Return the (X, Y) coordinate for the center point of the cell that contains the specified text.  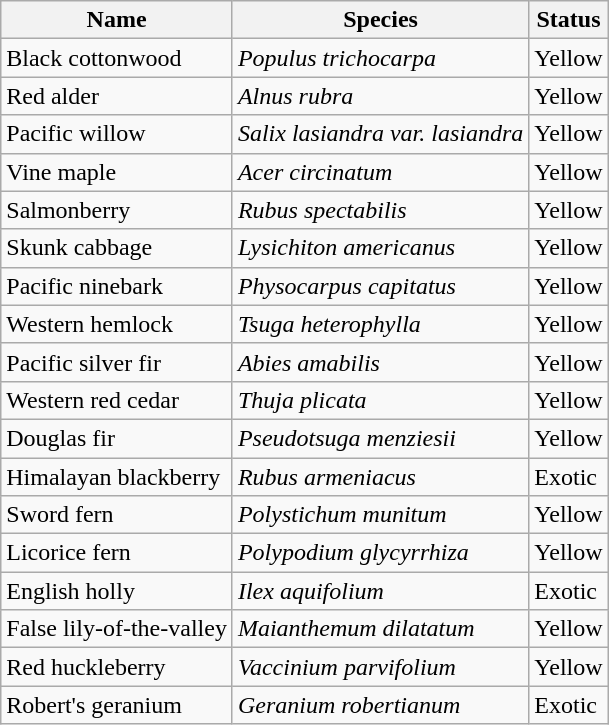
Pacific silver fir (117, 362)
Western hemlock (117, 324)
Vine maple (117, 172)
English holly (117, 591)
Polypodium glycyrrhiza (380, 553)
Pseudotsuga menziesii (380, 438)
Maianthemum dilatatum (380, 629)
Salmonberry (117, 210)
Acer circinatum (380, 172)
Name (117, 20)
Skunk cabbage (117, 248)
Ilex aquifolium (380, 591)
Vaccinium parvifolium (380, 667)
Red huckleberry (117, 667)
Douglas fir (117, 438)
Alnus rubra (380, 96)
Physocarpus capitatus (380, 286)
Lysichiton americanus (380, 248)
Populus trichocarpa (380, 58)
False lily-of-the-valley (117, 629)
Robert's geranium (117, 705)
Tsuga heterophylla (380, 324)
Rubus armeniacus (380, 477)
Pacific ninebark (117, 286)
Himalayan blackberry (117, 477)
Western red cedar (117, 400)
Rubus spectabilis (380, 210)
Polystichum munitum (380, 515)
Species (380, 20)
Thuja plicata (380, 400)
Black cottonwood (117, 58)
Pacific willow (117, 134)
Licorice fern (117, 553)
Sword fern (117, 515)
Status (568, 20)
Geranium robertianum (380, 705)
Red alder (117, 96)
Abies amabilis (380, 362)
Salix lasiandra var. lasiandra (380, 134)
